Capture the cell that displays the provided text and extract its (x, y) central coordinate. 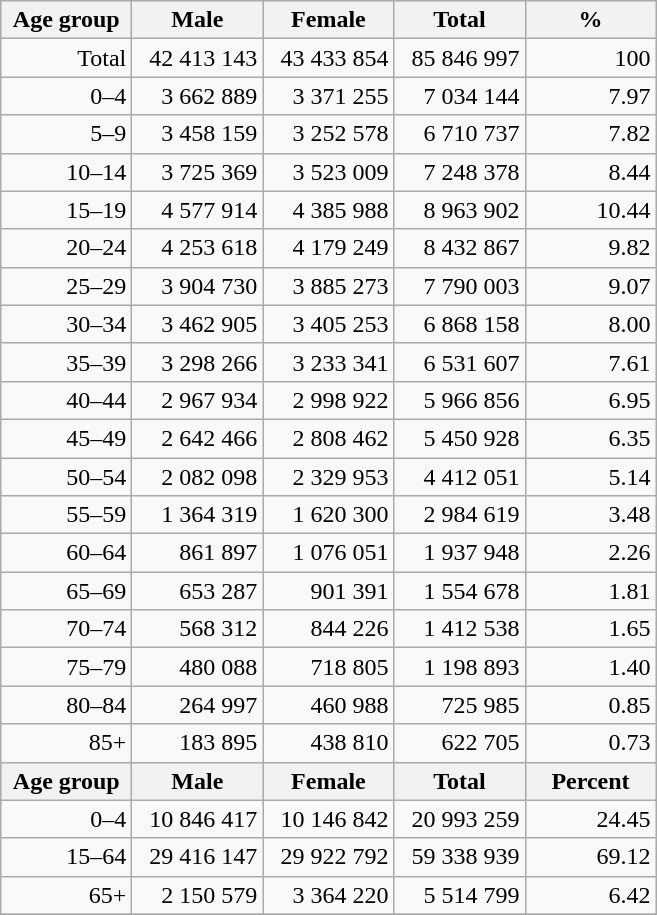
3 252 578 (328, 134)
4 577 914 (198, 210)
15–19 (66, 210)
3 725 369 (198, 172)
10 846 417 (198, 819)
2 329 953 (328, 477)
1 620 300 (328, 515)
75–79 (66, 667)
1 364 319 (198, 515)
10 146 842 (328, 819)
30–34 (66, 324)
43 433 854 (328, 58)
2 808 462 (328, 438)
60–64 (66, 553)
901 391 (328, 591)
24.45 (590, 819)
0.73 (590, 743)
7 034 144 (460, 96)
2.26 (590, 553)
4 385 988 (328, 210)
183 895 (198, 743)
3 885 273 (328, 286)
6 710 737 (460, 134)
3 523 009 (328, 172)
3 405 253 (328, 324)
55–59 (66, 515)
3 662 889 (198, 96)
3 298 266 (198, 362)
8 432 867 (460, 248)
3 458 159 (198, 134)
35–39 (66, 362)
50–54 (66, 477)
5 450 928 (460, 438)
1 554 678 (460, 591)
85 846 997 (460, 58)
1 076 051 (328, 553)
725 985 (460, 705)
10.44 (590, 210)
25–29 (66, 286)
264 997 (198, 705)
100 (590, 58)
8.00 (590, 324)
6 868 158 (460, 324)
2 150 579 (198, 895)
2 082 098 (198, 477)
1 412 538 (460, 629)
3 364 220 (328, 895)
6 531 607 (460, 362)
42 413 143 (198, 58)
1.65 (590, 629)
7.97 (590, 96)
7.61 (590, 362)
7 790 003 (460, 286)
69.12 (590, 857)
2 984 619 (460, 515)
29 416 147 (198, 857)
1.40 (590, 667)
1.81 (590, 591)
15–64 (66, 857)
2 967 934 (198, 400)
85+ (66, 743)
568 312 (198, 629)
622 705 (460, 743)
1 937 948 (460, 553)
40–44 (66, 400)
10–14 (66, 172)
3.48 (590, 515)
9.82 (590, 248)
5–9 (66, 134)
5.14 (590, 477)
70–74 (66, 629)
5 966 856 (460, 400)
6.95 (590, 400)
8.44 (590, 172)
2 998 922 (328, 400)
20 993 259 (460, 819)
653 287 (198, 591)
438 810 (328, 743)
4 412 051 (460, 477)
3 904 730 (198, 286)
460 988 (328, 705)
1 198 893 (460, 667)
3 233 341 (328, 362)
6.42 (590, 895)
6.35 (590, 438)
45–49 (66, 438)
65+ (66, 895)
844 226 (328, 629)
Percent (590, 781)
29 922 792 (328, 857)
861 897 (198, 553)
2 642 466 (198, 438)
8 963 902 (460, 210)
4 179 249 (328, 248)
4 253 618 (198, 248)
20–24 (66, 248)
% (590, 20)
65–69 (66, 591)
3 371 255 (328, 96)
3 462 905 (198, 324)
80–84 (66, 705)
480 088 (198, 667)
5 514 799 (460, 895)
0.85 (590, 705)
7.82 (590, 134)
718 805 (328, 667)
59 338 939 (460, 857)
7 248 378 (460, 172)
9.07 (590, 286)
